Locate the cell with the specified text and output its [X, Y] center coordinate. 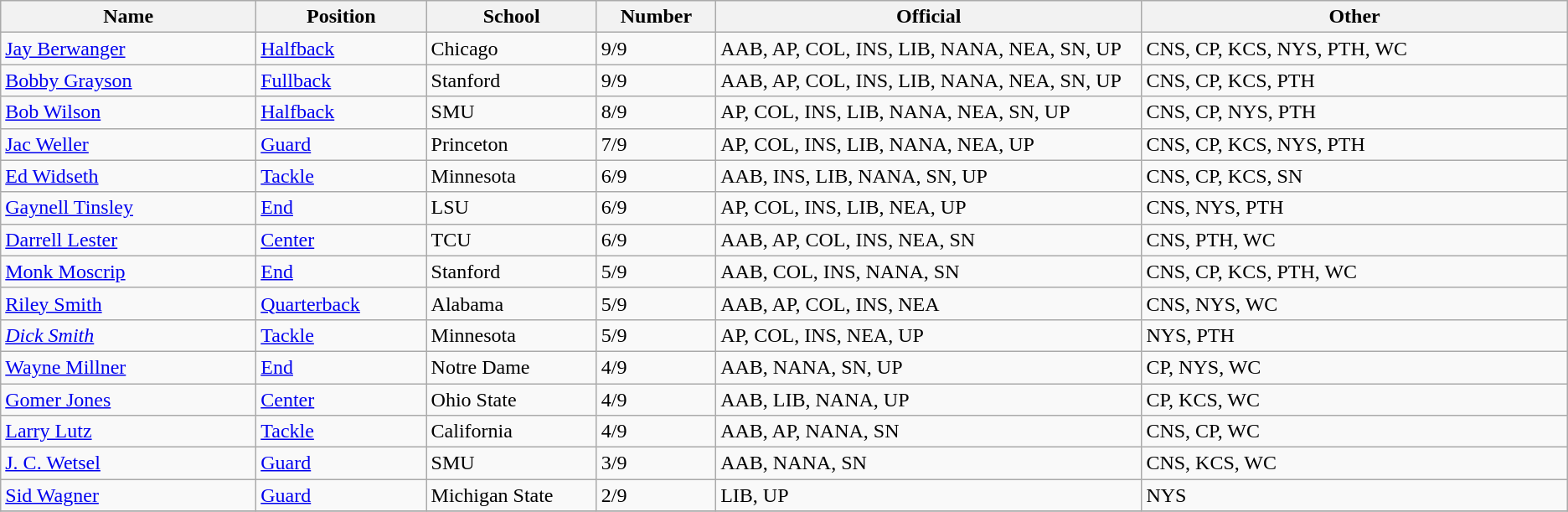
AAB, AP, NANA, SN [929, 432]
CNS, PTH, WC [1354, 240]
Wayne Millner [129, 367]
School [511, 17]
AP, COL, INS, LIB, NANA, NEA, UP [929, 144]
Gaynell Tinsley [129, 208]
Jac Weller [129, 144]
Ohio State [511, 400]
Gomer Jones [129, 400]
Dick Smith [129, 335]
Number [656, 17]
Monk Moscrip [129, 272]
AAB, AP, COL, INS, NEA [929, 303]
Other [1354, 17]
Riley Smith [129, 303]
AAB, AP, COL, INS, NEA, SN [929, 240]
CNS, CP, WC [1354, 432]
California [511, 432]
NYS [1354, 495]
Princeton [511, 144]
Alabama [511, 303]
CNS, CP, KCS, SN [1354, 176]
Sid Wagner [129, 495]
NYS, PTH [1354, 335]
CNS, NYS, WC [1354, 303]
Ed Widseth [129, 176]
AAB, INS, LIB, NANA, SN, UP [929, 176]
8/9 [656, 112]
AAB, NANA, SN, UP [929, 367]
AP, COL, INS, NEA, UP [929, 335]
CNS, CP, KCS, NYS, PTH, WC [1354, 49]
Bob Wilson [129, 112]
Position [342, 17]
Official [929, 17]
Quarterback [342, 303]
AAB, COL, INS, NANA, SN [929, 272]
J. C. Wetsel [129, 463]
Fullback [342, 80]
LIB, UP [929, 495]
Notre Dame [511, 367]
CNS, CP, KCS, NYS, PTH [1354, 144]
AP, COL, INS, LIB, NEA, UP [929, 208]
Chicago [511, 49]
CNS, CP, KCS, PTH [1354, 80]
Jay Berwanger [129, 49]
CP, KCS, WC [1354, 400]
AAB, LIB, NANA, UP [929, 400]
LSU [511, 208]
Bobby Grayson [129, 80]
2/9 [656, 495]
3/9 [656, 463]
CNS, CP, KCS, PTH, WC [1354, 272]
CNS, NYS, PTH [1354, 208]
Darrell Lester [129, 240]
AAB, NANA, SN [929, 463]
7/9 [656, 144]
Michigan State [511, 495]
CNS, KCS, WC [1354, 463]
Larry Lutz [129, 432]
Name [129, 17]
CP, NYS, WC [1354, 367]
AP, COL, INS, LIB, NANA, NEA, SN, UP [929, 112]
CNS, CP, NYS, PTH [1354, 112]
TCU [511, 240]
